Output the [X, Y] coordinate of the center of the cell containing the given text.  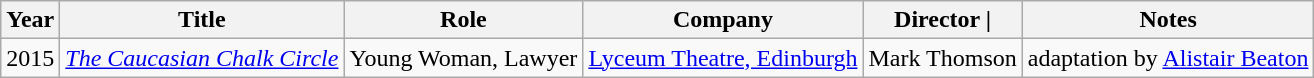
Title [202, 20]
2015 [30, 58]
adaptation by Alistair Beaton [1168, 58]
Lyceum Theatre, Edinburgh [723, 58]
Role [464, 20]
Company [723, 20]
Director | [942, 20]
Notes [1168, 20]
Year [30, 20]
Mark Thomson [942, 58]
The Caucasian Chalk Circle [202, 58]
Young Woman, Lawyer [464, 58]
